Search for the cell housing the specified text and yield its [x, y] center coordinate. 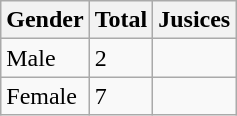
Jusices [194, 20]
Total [121, 20]
Male [45, 58]
Female [45, 96]
Gender [45, 20]
7 [121, 96]
2 [121, 58]
